Determine the [X, Y] coordinate at the center of the cell enclosing the given text.  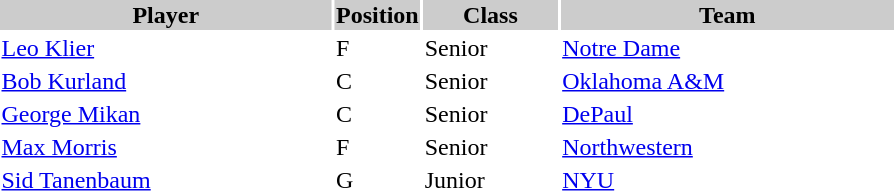
Position [378, 15]
Notre Dame [728, 48]
Bob Kurland [166, 81]
Team [728, 15]
Max Morris [166, 147]
Class [490, 15]
Oklahoma A&M [728, 81]
Leo Klier [166, 48]
DePaul [728, 114]
Northwestern [728, 147]
George Mikan [166, 114]
Player [166, 15]
